Pinpoint the cell where the given text exists, returning its [X, Y] midpoint coordinate. 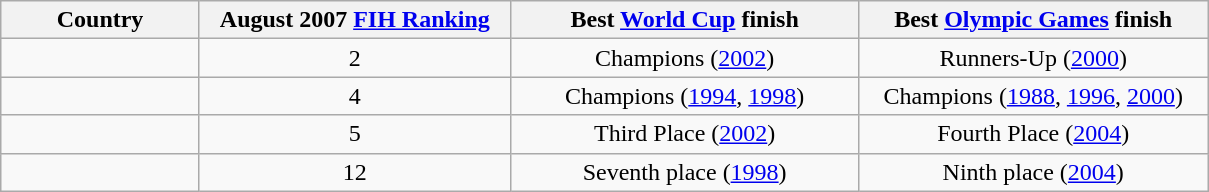
12 [354, 172]
4 [354, 96]
Ninth place (2004) [1034, 172]
Best World Cup finish [684, 20]
5 [354, 134]
Champions (1994, 1998) [684, 96]
Runners-Up (2000) [1034, 58]
2 [354, 58]
Seventh place (1998) [684, 172]
Country [100, 20]
Champions (1988, 1996, 2000) [1034, 96]
Fourth Place (2004) [1034, 134]
Third Place (2002) [684, 134]
August 2007 FIH Ranking [354, 20]
Best Olympic Games finish [1034, 20]
Champions (2002) [684, 58]
